Find where the given text appears and provide that cell's center as (x, y) coordinate. 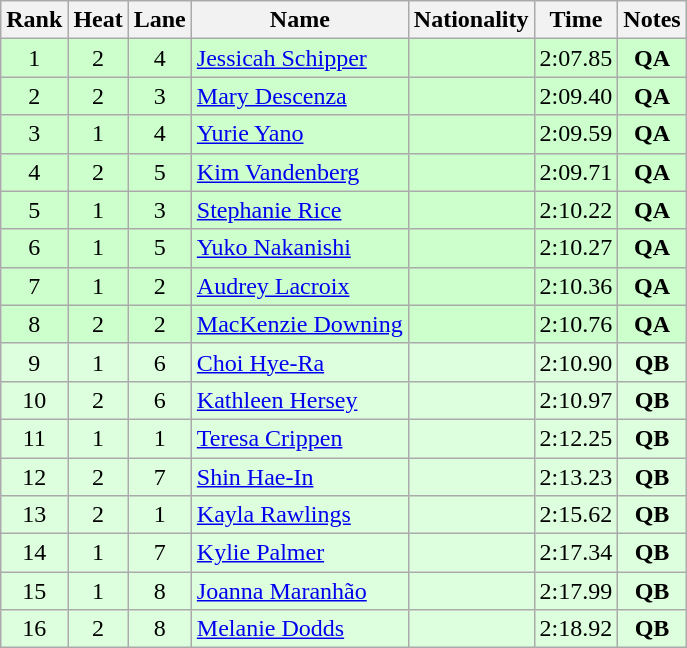
2:18.92 (576, 629)
Notes (652, 20)
Mary Descenza (300, 96)
Kathleen Hersey (300, 400)
Stephanie Rice (300, 210)
Choi Hye-Ra (300, 362)
Name (300, 20)
MacKenzie Downing (300, 324)
Nationality (471, 20)
2:10.36 (576, 286)
2:15.62 (576, 515)
9 (34, 362)
14 (34, 553)
2:10.27 (576, 248)
11 (34, 438)
10 (34, 400)
Teresa Crippen (300, 438)
Time (576, 20)
2:10.76 (576, 324)
2:07.85 (576, 58)
Shin Hae-In (300, 477)
2:17.34 (576, 553)
2:17.99 (576, 591)
15 (34, 591)
Yuko Nakanishi (300, 248)
2:09.71 (576, 172)
Heat (98, 20)
Joanna Maranhão (300, 591)
2:13.23 (576, 477)
2:10.97 (576, 400)
2:10.90 (576, 362)
2:09.40 (576, 96)
Kim Vandenberg (300, 172)
16 (34, 629)
Jessicah Schipper (300, 58)
Lane (160, 20)
13 (34, 515)
Rank (34, 20)
2:10.22 (576, 210)
Kylie Palmer (300, 553)
Melanie Dodds (300, 629)
Audrey Lacroix (300, 286)
12 (34, 477)
Kayla Rawlings (300, 515)
2:12.25 (576, 438)
Yurie Yano (300, 134)
2:09.59 (576, 134)
